Locate the cell with the specified text and output its (X, Y) center coordinate. 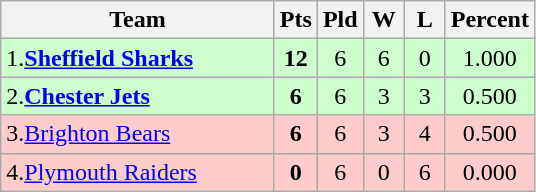
Pld (340, 20)
L (424, 20)
Pts (296, 20)
4 (424, 134)
3.Brighton Bears (138, 134)
1.000 (490, 58)
Percent (490, 20)
2.Chester Jets (138, 96)
4.Plymouth Raiders (138, 172)
Team (138, 20)
1.Sheffield Sharks (138, 58)
12 (296, 58)
0.000 (490, 172)
W (384, 20)
